Detect which cell encompasses the target text, then output its [X, Y] center coordinate. 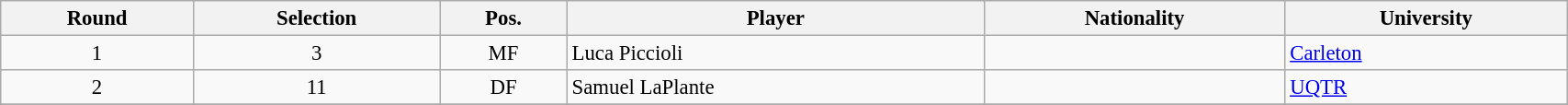
UQTR [1426, 87]
Nationality [1134, 18]
University [1426, 18]
Round [97, 18]
11 [316, 87]
DF [503, 87]
Player [775, 18]
Luca Piccioli [775, 53]
MF [503, 53]
Carleton [1426, 53]
1 [97, 53]
Pos. [503, 18]
3 [316, 53]
2 [97, 87]
Selection [316, 18]
Samuel LaPlante [775, 87]
